Output the [X, Y] coordinate of the center of the cell containing the given text.  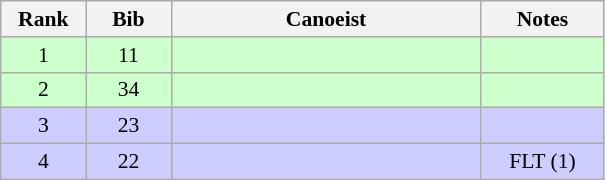
34 [128, 90]
Rank [44, 19]
22 [128, 162]
FLT (1) [542, 162]
2 [44, 90]
Bib [128, 19]
11 [128, 55]
Notes [542, 19]
23 [128, 126]
Canoeist [326, 19]
3 [44, 126]
1 [44, 55]
4 [44, 162]
